Search for the cell housing the specified text and yield its (x, y) center coordinate. 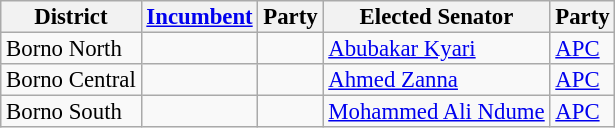
Abubakar Kyari (436, 49)
Borno North (71, 49)
Borno South (71, 112)
Ahmed Zanna (436, 80)
Incumbent (200, 17)
District (71, 17)
Elected Senator (436, 17)
Borno Central (71, 80)
Mohammed Ali Ndume (436, 112)
